Identify which cell holds the provided text, then report its [X, Y] central coordinate. 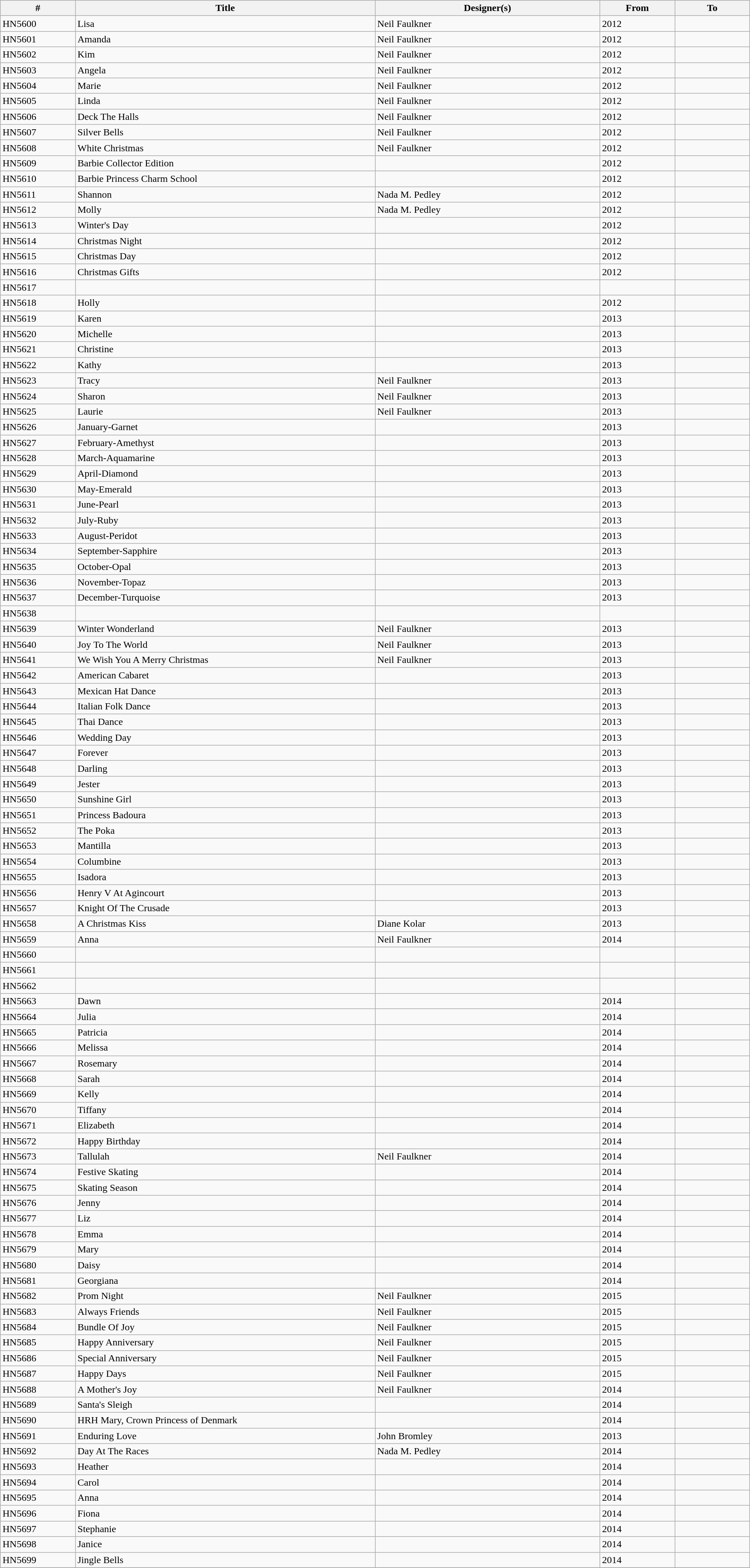
Knight Of The Crusade [225, 908]
August-Peridot [225, 536]
HN5699 [38, 1560]
Happy Anniversary [225, 1343]
Forever [225, 753]
Laurie [225, 411]
Molly [225, 210]
Sarah [225, 1079]
HN5683 [38, 1312]
HN5609 [38, 163]
HN5629 [38, 474]
Happy Birthday [225, 1141]
November-Topaz [225, 582]
Sharon [225, 396]
Karen [225, 318]
HN5654 [38, 861]
HN5648 [38, 769]
Mantilla [225, 846]
HN5684 [38, 1327]
HN5644 [38, 707]
HN5640 [38, 644]
HN5625 [38, 411]
Christmas Day [225, 256]
HN5661 [38, 970]
HN5633 [38, 536]
John Bromley [488, 1435]
Diane Kolar [488, 923]
HN5602 [38, 55]
A Mother's Joy [225, 1389]
HN5614 [38, 241]
The Poka [225, 830]
HN5643 [38, 691]
Festive Skating [225, 1172]
To [712, 8]
HN5610 [38, 179]
Always Friends [225, 1312]
Special Anniversary [225, 1358]
HN5682 [38, 1296]
Tracy [225, 380]
HN5693 [38, 1467]
HN5649 [38, 784]
Sunshine Girl [225, 799]
HN5604 [38, 86]
HN5645 [38, 722]
Georgiana [225, 1281]
HN5663 [38, 1001]
HN5658 [38, 923]
White Christmas [225, 148]
Shannon [225, 194]
Darling [225, 769]
HN5656 [38, 892]
Mary [225, 1250]
HN5676 [38, 1203]
Title [225, 8]
Linda [225, 101]
Liz [225, 1219]
HN5655 [38, 877]
Deck The Halls [225, 117]
HN5616 [38, 272]
Thai Dance [225, 722]
Rosemary [225, 1063]
HN5660 [38, 955]
Designer(s) [488, 8]
HN5638 [38, 613]
Henry V At Agincourt [225, 892]
Fiona [225, 1513]
Enduring Love [225, 1435]
HN5632 [38, 520]
Angela [225, 70]
Dawn [225, 1001]
Kim [225, 55]
HN5679 [38, 1250]
July-Ruby [225, 520]
Jenny [225, 1203]
HN5650 [38, 799]
Italian Folk Dance [225, 707]
HN5605 [38, 101]
HN5674 [38, 1172]
Isadora [225, 877]
HN5664 [38, 1017]
Marie [225, 86]
February-Amethyst [225, 442]
HN5698 [38, 1544]
HN5647 [38, 753]
Carol [225, 1482]
HN5642 [38, 675]
From [637, 8]
Tiffany [225, 1110]
American Cabaret [225, 675]
HN5634 [38, 551]
HN5621 [38, 349]
April-Diamond [225, 474]
Jingle Bells [225, 1560]
Stephanie [225, 1529]
Prom Night [225, 1296]
HN5611 [38, 194]
HN5696 [38, 1513]
June-Pearl [225, 505]
Jester [225, 784]
HN5635 [38, 567]
HN5671 [38, 1125]
HN5646 [38, 738]
HN5601 [38, 39]
Michelle [225, 334]
Lisa [225, 24]
HN5623 [38, 380]
HN5697 [38, 1529]
Bundle Of Joy [225, 1327]
Barbie Collector Edition [225, 163]
HN5617 [38, 287]
HN5606 [38, 117]
October-Opal [225, 567]
HN5641 [38, 660]
HN5680 [38, 1265]
HN5669 [38, 1094]
HN5620 [38, 334]
Melissa [225, 1048]
Janice [225, 1544]
HN5662 [38, 986]
Happy Days [225, 1374]
HN5670 [38, 1110]
HN5665 [38, 1032]
HN5677 [38, 1219]
HN5637 [38, 598]
Skating Season [225, 1188]
March-Aquamarine [225, 458]
HN5618 [38, 303]
HN5628 [38, 458]
HN5672 [38, 1141]
HN5673 [38, 1156]
HN5666 [38, 1048]
HN5627 [38, 442]
HN5630 [38, 489]
HN5687 [38, 1374]
We Wish You A Merry Christmas [225, 660]
HRH Mary, Crown Princess of Denmark [225, 1420]
HN5639 [38, 629]
HN5678 [38, 1234]
HN5668 [38, 1079]
Barbie Princess Charm School [225, 179]
HN5692 [38, 1451]
Amanda [225, 39]
HN5689 [38, 1405]
HN5652 [38, 830]
HN5653 [38, 846]
HN5613 [38, 225]
HN5626 [38, 427]
HN5615 [38, 256]
HN5667 [38, 1063]
Joy To The World [225, 644]
Silver Bells [225, 132]
Tallulah [225, 1156]
Winter's Day [225, 225]
HN5685 [38, 1343]
HN5600 [38, 24]
HN5619 [38, 318]
HN5686 [38, 1358]
Heather [225, 1467]
Day At The Races [225, 1451]
HN5603 [38, 70]
HN5651 [38, 815]
Daisy [225, 1265]
Holly [225, 303]
HN5691 [38, 1435]
HN5636 [38, 582]
HN5695 [38, 1498]
HN5622 [38, 365]
HN5657 [38, 908]
HN5688 [38, 1389]
HN5631 [38, 505]
December-Turquoise [225, 598]
HN5607 [38, 132]
HN5608 [38, 148]
HN5612 [38, 210]
HN5624 [38, 396]
A Christmas Kiss [225, 923]
Wedding Day [225, 738]
Mexican Hat Dance [225, 691]
Kelly [225, 1094]
HN5690 [38, 1420]
Emma [225, 1234]
May-Emerald [225, 489]
# [38, 8]
Julia [225, 1017]
HN5694 [38, 1482]
HN5659 [38, 939]
HN5681 [38, 1281]
September-Sapphire [225, 551]
Elizabeth [225, 1125]
Winter Wonderland [225, 629]
Kathy [225, 365]
Christmas Gifts [225, 272]
Patricia [225, 1032]
Santa's Sleigh [225, 1405]
Columbine [225, 861]
Christmas Night [225, 241]
Princess Badoura [225, 815]
January-Garnet [225, 427]
Christine [225, 349]
HN5675 [38, 1188]
